Identify which cell holds the provided text, then report its [X, Y] central coordinate. 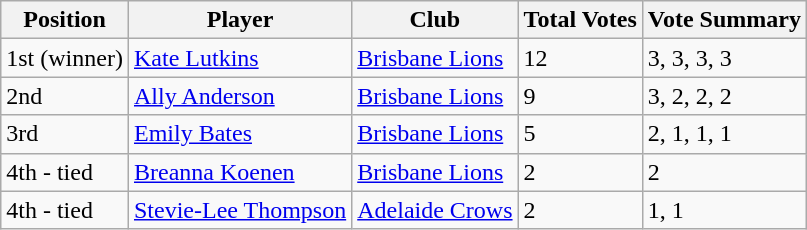
3rd [65, 134]
3, 2, 2, 2 [724, 96]
3, 3, 3, 3 [724, 58]
1, 1 [724, 210]
9 [580, 96]
2, 1, 1, 1 [724, 134]
Position [65, 20]
Adelaide Crows [435, 210]
5 [580, 134]
1st (winner) [65, 58]
12 [580, 58]
Player [240, 20]
Total Votes [580, 20]
Vote Summary [724, 20]
Ally Anderson [240, 96]
2nd [65, 96]
Stevie-Lee Thompson [240, 210]
Kate Lutkins [240, 58]
Breanna Koenen [240, 172]
Emily Bates [240, 134]
Club [435, 20]
